Provide the (X, Y) coordinate of the cell's center where the given text is located.  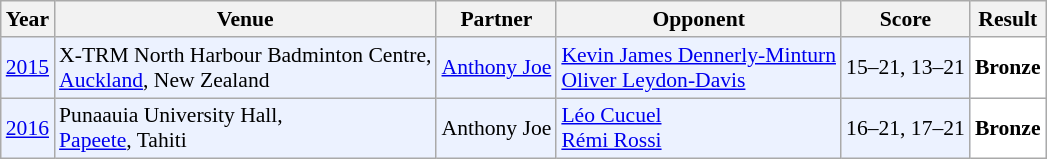
15–21, 13–21 (906, 68)
Year (28, 19)
Kevin James Dennerly-Minturn Oliver Leydon-Davis (698, 68)
Léo Cucuel Rémi Rossi (698, 128)
2016 (28, 128)
Partner (496, 19)
Result (1008, 19)
16–21, 17–21 (906, 128)
Venue (245, 19)
Punaauia University Hall,Papeete, Tahiti (245, 128)
X-TRM North Harbour Badminton Centre,Auckland, New Zealand (245, 68)
Score (906, 19)
Opponent (698, 19)
2015 (28, 68)
